Identify which cell holds the provided text, then report its (x, y) central coordinate. 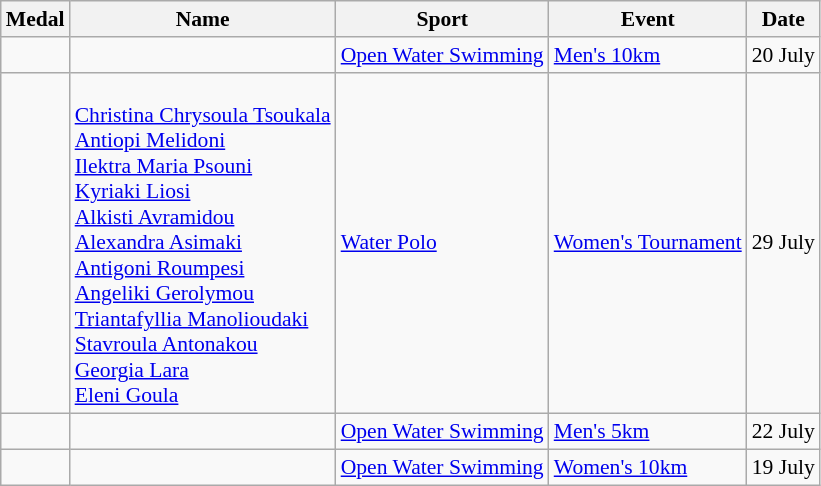
Water Polo (442, 243)
Date (784, 19)
Men's 5km (648, 432)
19 July (784, 468)
Event (648, 19)
29 July (784, 243)
Medal (36, 19)
Women's Tournament (648, 243)
22 July (784, 432)
Women's 10km (648, 468)
Name (203, 19)
Men's 10km (648, 55)
20 July (784, 55)
Sport (442, 19)
